Find where the given text appears and provide that cell's center as (x, y) coordinate. 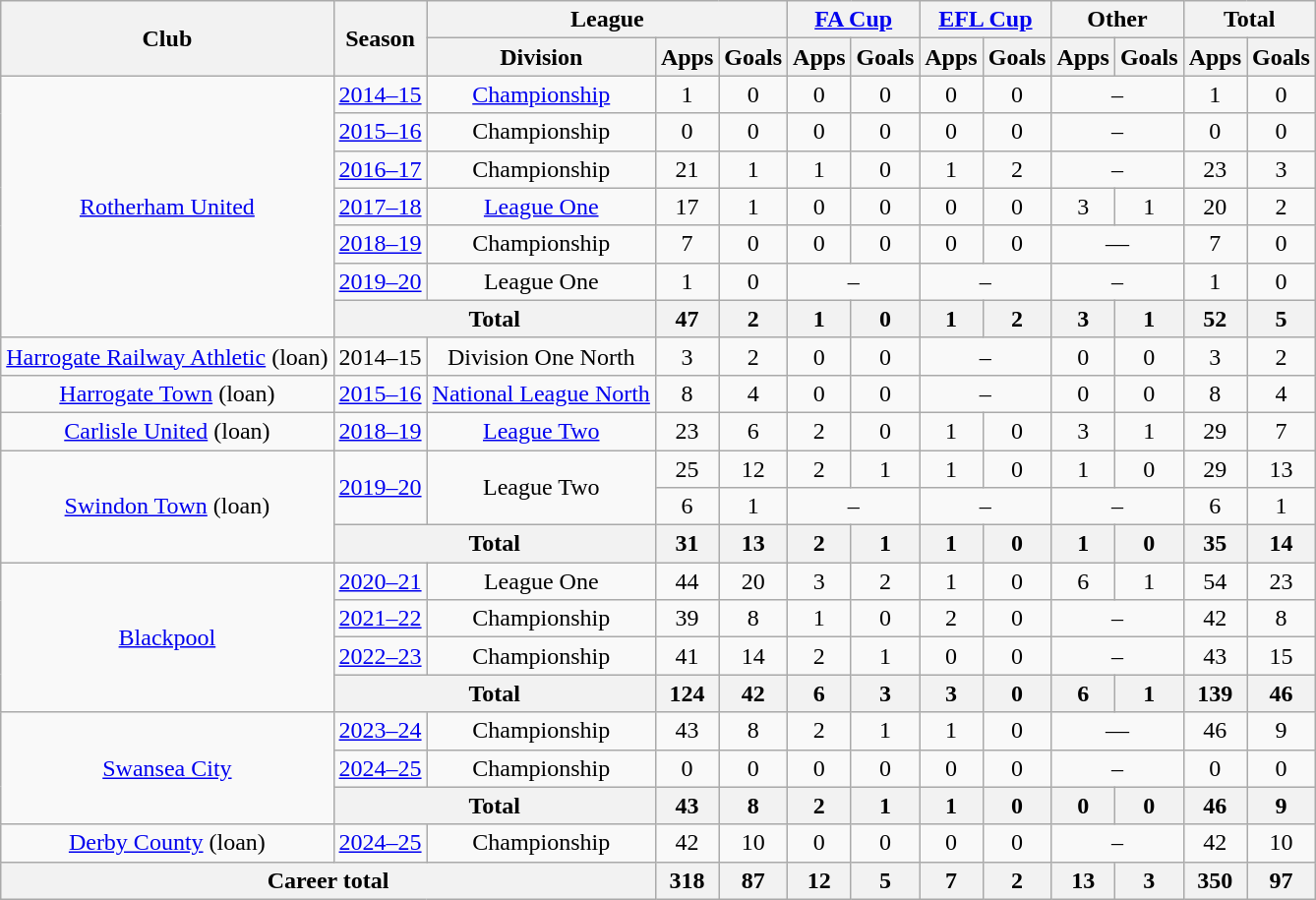
Other (1117, 20)
Harrogate Town (loan) (167, 393)
97 (1282, 880)
31 (687, 544)
2021–22 (380, 619)
2016–17 (380, 169)
2020–21 (380, 581)
124 (687, 693)
Harrogate Railway Athletic (loan) (167, 356)
Swindon Town (loan) (167, 507)
Swansea City (167, 768)
Derby County (loan) (167, 843)
350 (1215, 880)
25 (687, 469)
Season (380, 38)
FA Cup (854, 20)
Blackpool (167, 637)
Rotherham United (167, 207)
17 (687, 207)
2023–24 (380, 731)
21 (687, 169)
47 (687, 319)
Division One North (541, 356)
2022–23 (380, 656)
139 (1215, 693)
League (607, 20)
39 (687, 619)
35 (1215, 544)
Career total (329, 880)
Carlisle United (loan) (167, 431)
EFL Cup (986, 20)
Division (541, 57)
41 (687, 656)
318 (687, 880)
Club (167, 38)
15 (1282, 656)
44 (687, 581)
54 (1215, 581)
52 (1215, 319)
87 (753, 880)
National League North (541, 393)
2017–18 (380, 207)
